Output the (X, Y) coordinate of the center of the cell containing the given text.  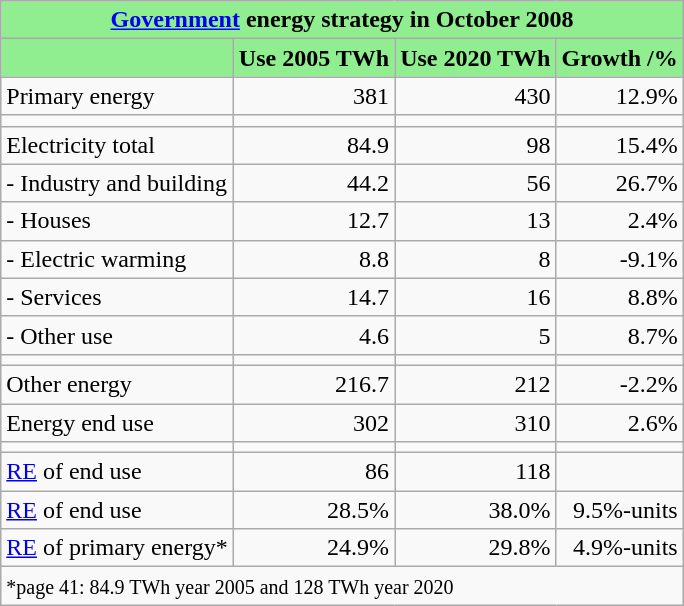
44.2 (314, 183)
- Houses (118, 221)
*page 41: 84.9 TWh year 2005 and 128 TWh year 2020 (342, 586)
430 (476, 96)
212 (476, 384)
98 (476, 145)
Government energy strategy in October 2008 (342, 20)
2.4% (620, 221)
29.8% (476, 548)
26.7% (620, 183)
15.4% (620, 145)
56 (476, 183)
12.9% (620, 96)
24.9% (314, 548)
Use 2020 TWh (476, 58)
- Other use (118, 335)
12.7 (314, 221)
Primary energy (118, 96)
- Electric warming (118, 259)
302 (314, 423)
216.7 (314, 384)
Growth /% (620, 58)
5 (476, 335)
86 (314, 472)
8.8 (314, 259)
Energy end use (118, 423)
Other energy (118, 384)
28.5% (314, 510)
Use 2005 TWh (314, 58)
- Services (118, 297)
Electricity total (118, 145)
310 (476, 423)
8.8% (620, 297)
8.7% (620, 335)
9.5%-units (620, 510)
14.7 (314, 297)
-2.2% (620, 384)
13 (476, 221)
- Industry and building (118, 183)
8 (476, 259)
2.6% (620, 423)
-9.1% (620, 259)
4.9%-units (620, 548)
38.0% (476, 510)
RE of primary energy* (118, 548)
381 (314, 96)
118 (476, 472)
84.9 (314, 145)
16 (476, 297)
4.6 (314, 335)
